Pinpoint the cell where the given text exists, returning its (x, y) midpoint coordinate. 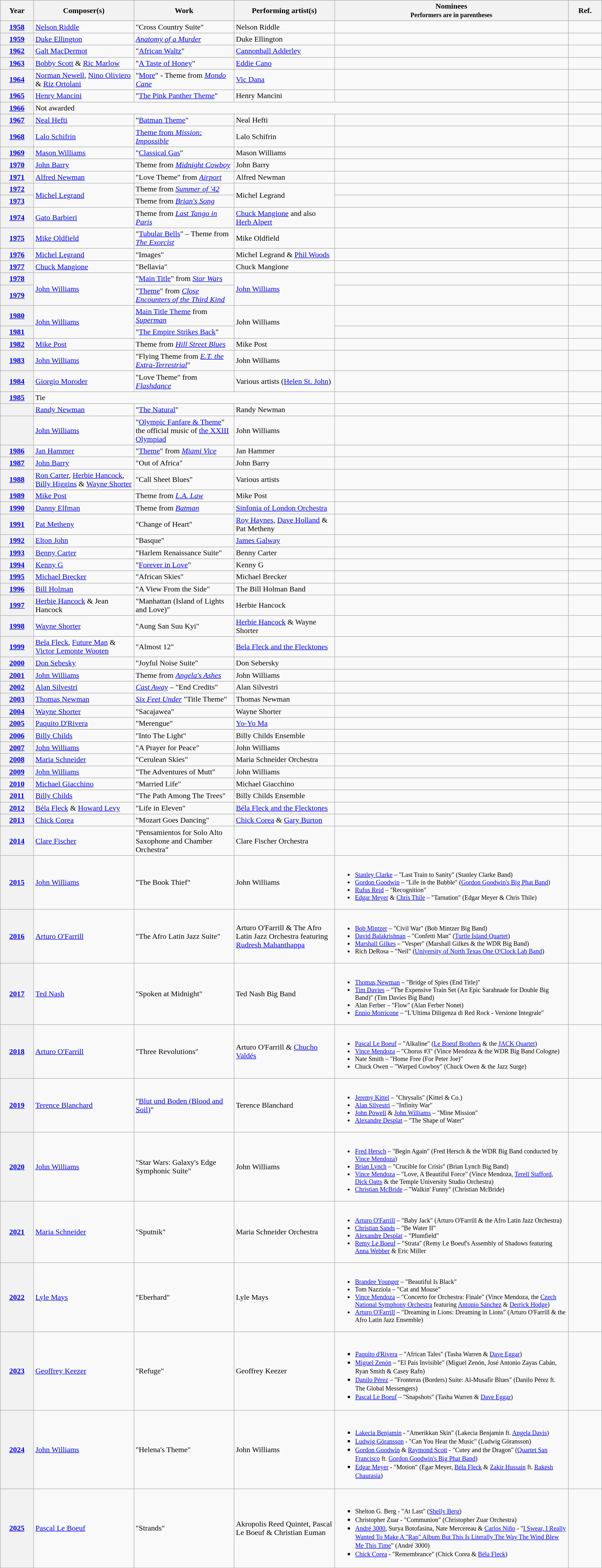
2008 (17, 760)
1986 (17, 451)
Clare Fischer Orchestra (284, 841)
1975 (17, 238)
"The Empire Strikes Back" (184, 332)
1989 (17, 496)
1993 (17, 553)
2011 (17, 796)
1974 (17, 218)
1966 (17, 108)
2013 (17, 820)
Ref. (585, 11)
"Eberhard" (184, 1297)
Yo-Yo Ma (284, 724)
"Married Life" (184, 784)
"Helena's Theme" (184, 1450)
"The Afro Latin Jazz Suite" (184, 936)
Ted Nash (84, 994)
Theme from Mission: Impossible (184, 137)
Work (184, 11)
"Classical Gas" (184, 153)
1992 (17, 541)
Year (17, 11)
1995 (17, 577)
Bobby Scott & Ric Marlow (84, 63)
"The Book Thief" (184, 882)
1997 (17, 605)
Performing artist(s) (284, 11)
Bill Holman (84, 589)
"Change of Heart" (184, 524)
"Main Title" from Star Wars (184, 279)
"Star Wars: Galaxy's Edge Symphonic Suite" (184, 1166)
Akropolis Reed Quintet, Pascal Le Boeuf & Christian Euman (284, 1528)
1972 (17, 189)
Elton John (84, 541)
"Refuge" (184, 1371)
"Basque" (184, 541)
1982 (17, 344)
"Love Theme" from Airport (184, 177)
Bela Fleck, Future Man & Victor Lemonte Wooten (84, 646)
Arturo O'Farrill & The Afro Latin Jazz Orchestra featuring Rudresh Mahanthappa (284, 936)
The Bill Holman Band (284, 589)
2009 (17, 772)
2007 (17, 748)
"Aung San Suu Kyi" (184, 626)
1958 (17, 27)
"Call Sheet Blues" (184, 479)
1963 (17, 63)
Theme from Summer of '42 (184, 189)
"Into The Light" (184, 736)
"Olympic Fanfare & Theme" the official music of the XXIII Olympiad (184, 430)
Pat Metheny (84, 524)
"The Natural" (184, 410)
Herbie Hancock & Wayne Shorter (284, 626)
2021 (17, 1232)
Various artists (Helen St. John) (284, 381)
2014 (17, 841)
Cannonball Adderley (284, 51)
2024 (17, 1450)
Chick Corea (84, 820)
"The Pink Panther Theme" (184, 96)
2025 (17, 1528)
Six Feet Under "Title Theme" (184, 699)
1967 (17, 120)
1977 (17, 267)
Anatomy of a Murder (184, 39)
2002 (17, 687)
Pascal Le Boeuf (84, 1528)
1999 (17, 646)
Theme from Last Tango in Paris (184, 218)
"Blut und Boden (Blood and Soil)" (184, 1105)
1980 (17, 316)
2004 (17, 711)
Theme from Brian's Song (184, 201)
2017 (17, 994)
Danny Elfman (84, 508)
2018 (17, 1051)
Composer(s) (84, 11)
"Mozart Goes Dancing" (184, 820)
Gato Barbieri (84, 218)
2023 (17, 1371)
1994 (17, 565)
"Tubular Bells" – Theme from The Exorcist (184, 238)
1969 (17, 153)
1985 (17, 397)
2001 (17, 675)
Cast Away – "End Credits" (184, 687)
1965 (17, 96)
Béla Fleck and the Flecktones (284, 808)
"Cross Country Suite" (184, 27)
"Sputnik" (184, 1232)
1987 (17, 463)
Theme from Midnight Cowboy (184, 165)
Don Sebersky (284, 663)
1979 (17, 295)
1970 (17, 165)
2003 (17, 699)
1990 (17, 508)
"Images" (184, 255)
Giorgio Moroder (84, 381)
Herbie Hancock & Jean Hancock (84, 605)
"African Waltz" (184, 51)
"A Taste of Honey" (184, 63)
"Almost 12" (184, 646)
"Spoken at Midnight" (184, 994)
Theme from L.A. Law (184, 496)
"Out of Africa" (184, 463)
"Theme" from Miami Vice (184, 451)
Michel Legrand & Phil Woods (284, 255)
"A View From the Side" (184, 589)
James Galway (284, 541)
1959 (17, 39)
"Sacajawea" (184, 711)
1964 (17, 79)
"Forever in Love" (184, 565)
Béla Fleck & Howard Levy (84, 808)
Theme from Batman (184, 508)
Arturo O'Farrill & Chucho Valdés (284, 1051)
Ted Nash Big Band (284, 994)
"Bellavia" (184, 267)
NomineesPerformers are in parentheses (451, 11)
Roy Haynes, Dave Holland & Pat Metheny (284, 524)
Galt MacDermot (84, 51)
Theme from Angela's Ashes (184, 675)
2020 (17, 1166)
"Manhattan (Island of Lights and Love)" (184, 605)
"Theme" from Close Encounters of the Third Kind (184, 295)
Herbie Hancock (284, 605)
Chick Corea & Gary Burton (284, 820)
2012 (17, 808)
"Cerulean Skies" (184, 760)
1983 (17, 361)
"Love Theme" from Flashdance (184, 381)
"A Prayer for Peace" (184, 748)
"Harlem Renaissance Suite" (184, 553)
Chuck Mangione and also Herb Alpert (284, 218)
Ron Carter, Herbie Hancock, Billy Higgins & Wayne Shorter (84, 479)
"Batman Theme" (184, 120)
1996 (17, 589)
Clare Fischer (84, 841)
1973 (17, 201)
1976 (17, 255)
Theme from Hill Street Blues (184, 344)
"Pensamientos for Solo Alto Saxophone and Chamber Orchestra" (184, 841)
1978 (17, 279)
1998 (17, 626)
2022 (17, 1297)
2019 (17, 1105)
Tie (184, 397)
1968 (17, 137)
2006 (17, 736)
"Strands" (184, 1528)
Various artists (284, 479)
"More" - Theme from Mondo Cane (184, 79)
"Life in Eleven" (184, 808)
Paquito D'Rivera (84, 724)
1984 (17, 381)
Norman Newell, Nino Oliviero & Riz Ortolani (84, 79)
2010 (17, 784)
Main Title Theme from Superman (184, 316)
1991 (17, 524)
Bela Fleck and the Flecktones (284, 646)
Don Sebesky (84, 663)
2015 (17, 882)
"The Adventures of Mutt" (184, 772)
"Merengue" (184, 724)
"African Skies" (184, 577)
Sinfonia of London Orchestra (284, 508)
"The Path Among The Trees" (184, 796)
2016 (17, 936)
1988 (17, 479)
1962 (17, 51)
1971 (17, 177)
"Three Revolutions" (184, 1051)
Vic Dana (284, 79)
Not awarded (301, 108)
"Joyful Noise Suite" (184, 663)
1981 (17, 332)
"Flying Theme from E.T. the Extra-Terrestrial" (184, 361)
2000 (17, 663)
Eddie Cano (284, 63)
2005 (17, 724)
